From the cell containing the given text, extract its center point as [x, y] coordinate. 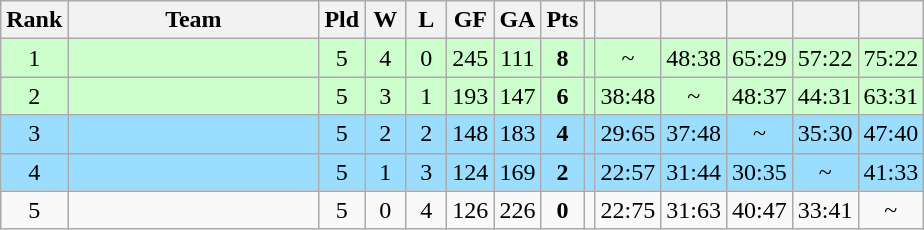
22:75 [628, 210]
169 [518, 172]
6 [562, 96]
226 [518, 210]
48:37 [760, 96]
31:63 [694, 210]
124 [470, 172]
35:30 [825, 134]
245 [470, 58]
40:47 [760, 210]
75:22 [891, 58]
33:41 [825, 210]
41:33 [891, 172]
GF [470, 20]
47:40 [891, 134]
22:57 [628, 172]
126 [470, 210]
147 [518, 96]
37:48 [694, 134]
63:31 [891, 96]
193 [470, 96]
L [426, 20]
183 [518, 134]
31:44 [694, 172]
38:48 [628, 96]
Pld [342, 20]
48:38 [694, 58]
148 [470, 134]
65:29 [760, 58]
W [386, 20]
111 [518, 58]
29:65 [628, 134]
30:35 [760, 172]
57:22 [825, 58]
8 [562, 58]
Pts [562, 20]
Rank [34, 20]
44:31 [825, 96]
GA [518, 20]
Team [194, 20]
